Capture the cell that displays the provided text and extract its [X, Y] central coordinate. 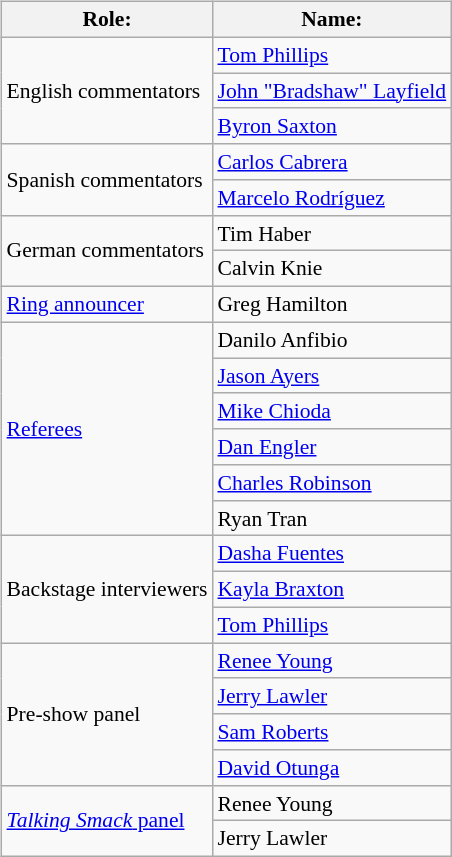
Talking Smack panel [108, 820]
Sam Roberts [332, 732]
Ryan Tran [332, 518]
Pre-show panel [108, 714]
Greg Hamilton [332, 305]
Mike Chioda [332, 411]
German commentators [108, 250]
Calvin Knie [332, 269]
Tim Haber [332, 233]
Name: [332, 20]
Ring announcer [108, 305]
Backstage interviewers [108, 590]
Byron Saxton [332, 126]
Dan Engler [332, 447]
Charles Robinson [332, 483]
Kayla Braxton [332, 590]
Dasha Fuentes [332, 554]
Spanish commentators [108, 180]
English commentators [108, 90]
Carlos Cabrera [332, 162]
Role: [108, 20]
Jason Ayers [332, 376]
Marcelo Rodríguez [332, 198]
John "Bradshaw" Layfield [332, 91]
David Otunga [332, 768]
Referees [108, 429]
Danilo Anfibio [332, 340]
